Find where the given text appears and provide that cell's center as (X, Y) coordinate. 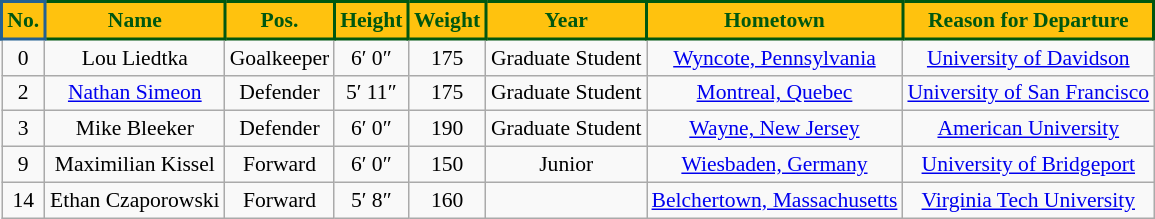
Pos. (280, 20)
5′ 11″ (371, 93)
Reason for Departure (1028, 20)
Height (371, 20)
American University (1028, 129)
Lou Liedtka (135, 57)
Belchertown, Massachusetts (774, 200)
150 (447, 165)
Weight (447, 20)
Hometown (774, 20)
University of Davidson (1028, 57)
No. (24, 20)
190 (447, 129)
Junior (566, 165)
14 (24, 200)
3 (24, 129)
Maximilian Kissel (135, 165)
9 (24, 165)
Goalkeeper (280, 57)
5′ 8″ (371, 200)
Wyncote, Pennsylvania (774, 57)
University of San Francisco (1028, 93)
Ethan Czaporowski (135, 200)
Virginia Tech University (1028, 200)
160 (447, 200)
Wayne, New Jersey (774, 129)
University of Bridgeport (1028, 165)
Name (135, 20)
0 (24, 57)
Montreal, Quebec (774, 93)
Nathan Simeon (135, 93)
Year (566, 20)
Wiesbaden, Germany (774, 165)
2 (24, 93)
Mike Bleeker (135, 129)
